Find where the given text appears and provide that cell's center as [x, y] coordinate. 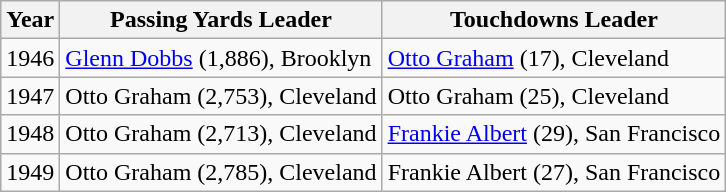
1947 [30, 96]
Otto Graham (2,713), Cleveland [221, 134]
Passing Yards Leader [221, 20]
1946 [30, 58]
Touchdowns Leader [554, 20]
1948 [30, 134]
Otto Graham (17), Cleveland [554, 58]
Frankie Albert (29), San Francisco [554, 134]
Otto Graham (2,753), Cleveland [221, 96]
Otto Graham (25), Cleveland [554, 96]
Year [30, 20]
Frankie Albert (27), San Francisco [554, 172]
1949 [30, 172]
Glenn Dobbs (1,886), Brooklyn [221, 58]
Otto Graham (2,785), Cleveland [221, 172]
